For the text-containing cell, return its midpoint in (x, y) coordinate format. 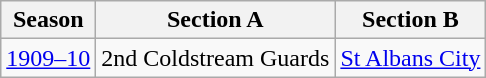
1909–10 (48, 58)
St Albans City (410, 58)
Section A (216, 20)
Section B (410, 20)
2nd Coldstream Guards (216, 58)
Season (48, 20)
